Identify which cell holds the provided text, then report its (X, Y) central coordinate. 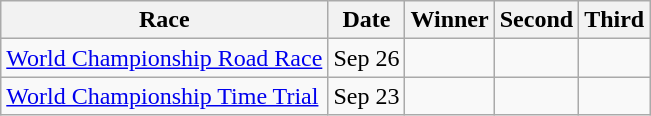
Race (164, 20)
Sep 26 (366, 58)
World Championship Time Trial (164, 96)
Third (614, 20)
Sep 23 (366, 96)
Date (366, 20)
Winner (450, 20)
Second (536, 20)
World Championship Road Race (164, 58)
